Scan for the cell matching the given text and deliver its [x, y] coordinate at center. 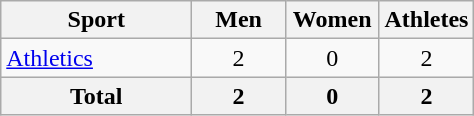
Athletics [96, 58]
Total [96, 96]
Men [239, 20]
Sport [96, 20]
Athletes [426, 20]
Women [332, 20]
